Identify which cell holds the provided text, then report its [x, y] central coordinate. 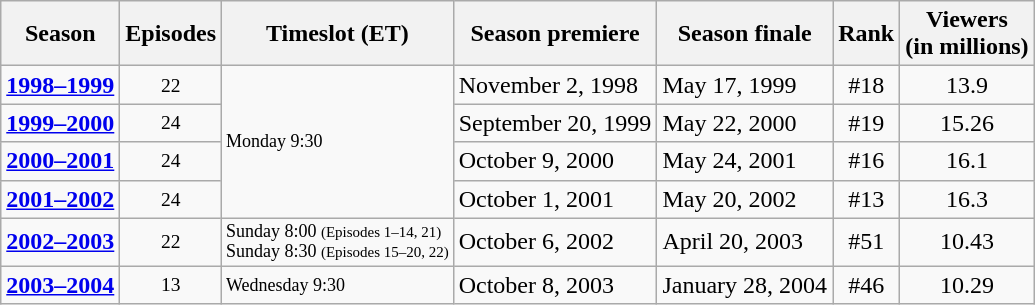
May 22, 2000 [745, 123]
#19 [866, 123]
September 20, 1999 [555, 123]
13.9 [967, 85]
November 2, 1998 [555, 85]
Timeslot (ET) [338, 34]
Season finale [745, 34]
May 24, 2001 [745, 161]
Viewers(in millions) [967, 34]
Sunday 8:00 (Episodes 1–14, 21)Sunday 8:30 (Episodes 15–20, 22) [338, 242]
#51 [866, 242]
#18 [866, 85]
May 20, 2002 [745, 199]
#16 [866, 161]
Season premiere [555, 34]
Episodes [171, 34]
April 20, 2003 [745, 242]
May 17, 1999 [745, 85]
January 28, 2004 [745, 285]
2000–2001 [60, 161]
#46 [866, 285]
13 [171, 285]
10.29 [967, 285]
Monday 9:30 [338, 142]
2002–2003 [60, 242]
2003–2004 [60, 285]
October 1, 2001 [555, 199]
Season [60, 34]
1999–2000 [60, 123]
2001–2002 [60, 199]
Wednesday 9:30 [338, 285]
October 6, 2002 [555, 242]
16.1 [967, 161]
October 8, 2003 [555, 285]
#13 [866, 199]
15.26 [967, 123]
10.43 [967, 242]
Rank [866, 34]
16.3 [967, 199]
October 9, 2000 [555, 161]
1998–1999 [60, 85]
